From the cell containing the given text, extract its center point as [x, y] coordinate. 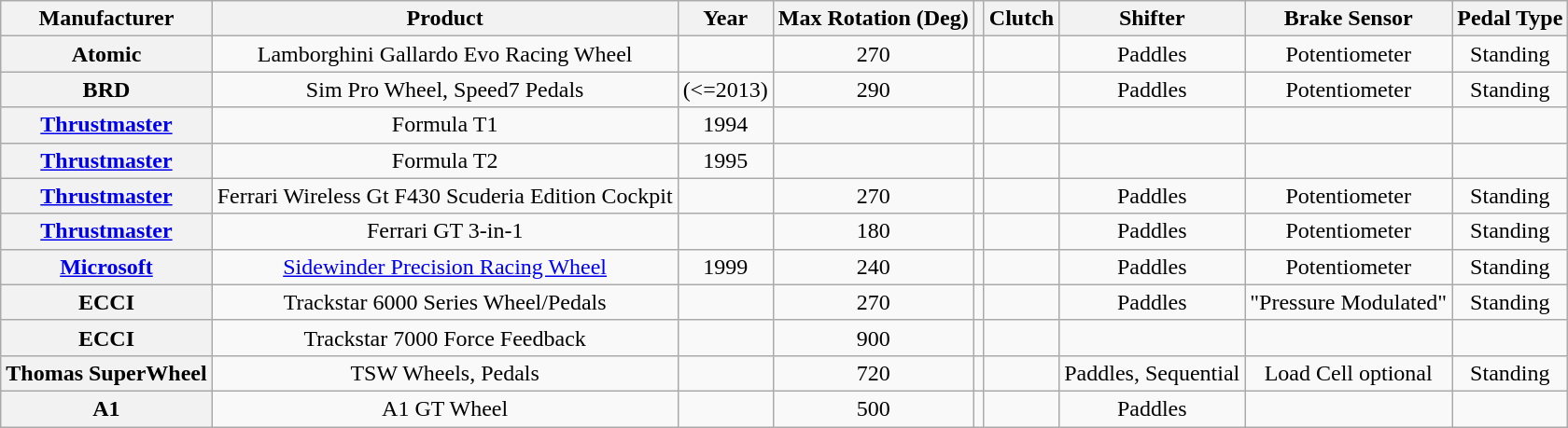
Atomic [106, 54]
Ferrari Wireless Gt F430 Scuderia Edition Cockpit [444, 196]
Trackstar 6000 Series Wheel/Pedals [444, 302]
240 [874, 267]
BRD [106, 90]
500 [874, 408]
Lamborghini Gallardo Evo Racing Wheel [444, 54]
Sidewinder Precision Racing Wheel [444, 267]
Pedal Type [1510, 19]
1995 [725, 160]
Paddles, Sequential [1152, 373]
(<=2013) [725, 90]
Microsoft [106, 267]
290 [874, 90]
"Pressure Modulated" [1349, 302]
Year [725, 19]
Shifter [1152, 19]
Max Rotation (Deg) [874, 19]
1999 [725, 267]
900 [874, 338]
Ferrari GT 3-in-1 [444, 231]
TSW Wheels, Pedals [444, 373]
Trackstar 7000 Force Feedback [444, 338]
Formula T2 [444, 160]
Load Cell optional [1349, 373]
A1 GT Wheel [444, 408]
Manufacturer [106, 19]
A1 [106, 408]
Thomas SuperWheel [106, 373]
Formula T1 [444, 125]
720 [874, 373]
Clutch [1021, 19]
Product [444, 19]
1994 [725, 125]
Brake Sensor [1349, 19]
180 [874, 231]
Sim Pro Wheel, Speed7 Pedals [444, 90]
